Return (X, Y) of the center of cell containing provided text 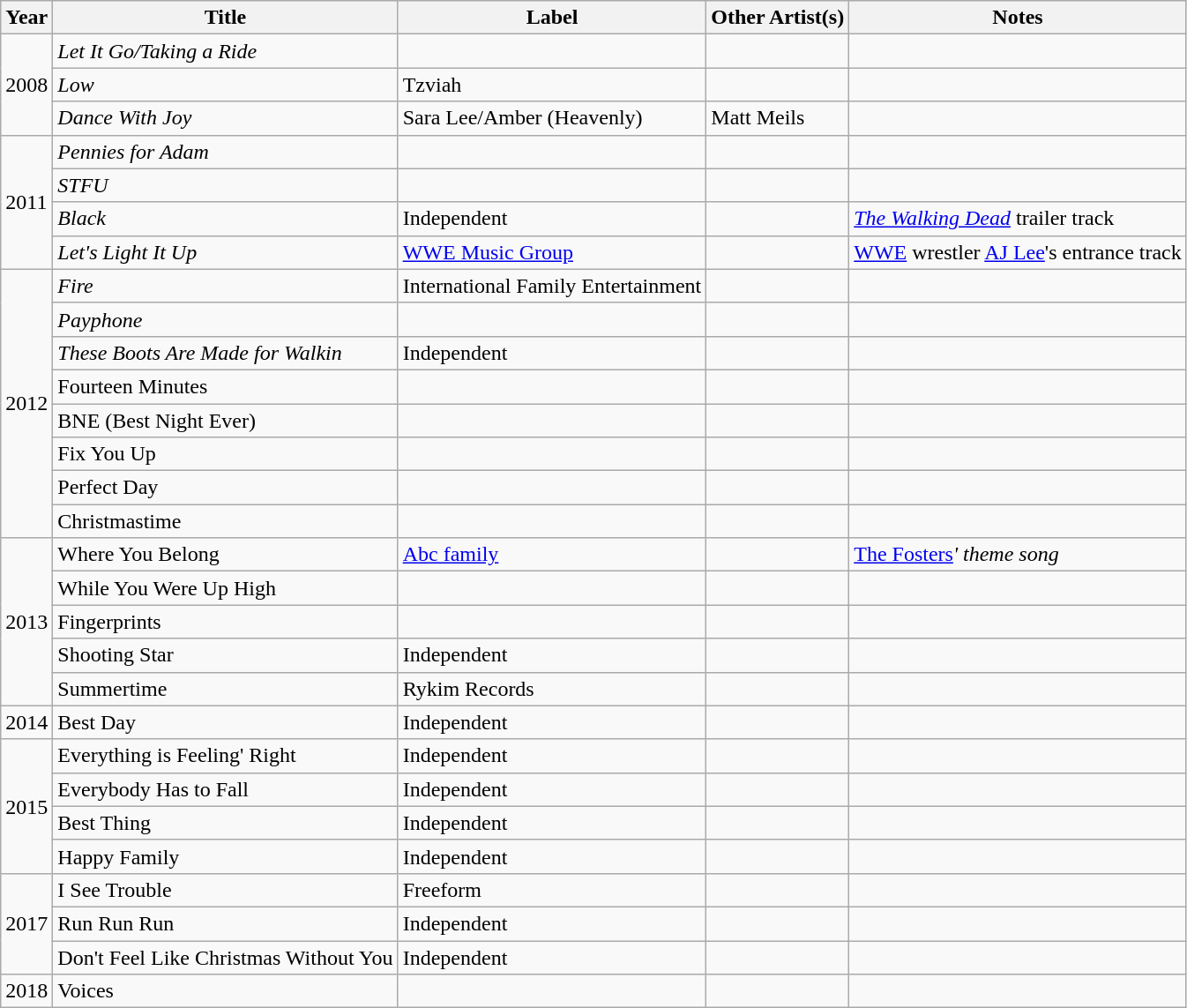
Fingerprints (226, 622)
Low (226, 85)
Rykim Records (552, 689)
Best Thing (226, 823)
Matt Meils (778, 118)
Dance With Joy (226, 118)
Happy Family (226, 856)
Let It Go/Taking a Ride (226, 51)
Fourteen Minutes (226, 386)
Everybody Has to Fall (226, 789)
Other Artist(s) (778, 18)
Christmastime (226, 521)
Year (26, 18)
Fix You Up (226, 454)
2015 (26, 806)
Title (226, 18)
Run Run Run (226, 923)
WWE wrestler AJ Lee's entrance track (1018, 252)
Shooting Star (226, 655)
2014 (26, 722)
I See Trouble (226, 890)
Tzviah (552, 85)
BNE (Best Night Ever) (226, 421)
WWE Music Group (552, 252)
Black (226, 219)
Fire (226, 286)
Best Day (226, 722)
Label (552, 18)
Abc family (552, 555)
2017 (26, 923)
Everything is Feeling' Right (226, 756)
Where You Belong (226, 555)
While You Were Up High (226, 588)
Payphone (226, 319)
2018 (26, 991)
International Family Entertainment (552, 286)
Don't Feel Like Christmas Without You (226, 957)
These Boots Are Made for Walkin (226, 353)
Summertime (226, 689)
2011 (26, 202)
Let's Light It Up (226, 252)
Sara Lee/Amber (Heavenly) (552, 118)
Notes (1018, 18)
The Fosters' theme song (1018, 555)
2012 (26, 403)
2013 (26, 622)
The Walking Dead trailer track (1018, 219)
STFU (226, 185)
Voices (226, 991)
Freeform (552, 890)
2008 (26, 85)
Perfect Day (226, 488)
Pennies for Adam (226, 152)
